Scan for the cell matching the given text and deliver its (x, y) coordinate at center. 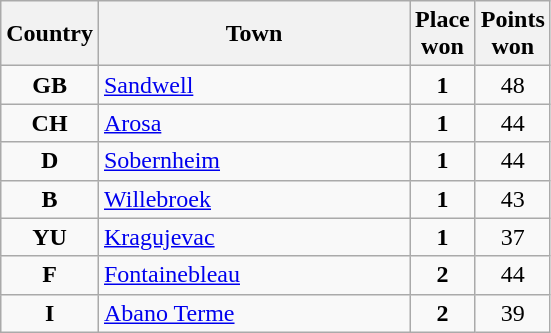
GB (50, 85)
B (50, 199)
37 (512, 237)
D (50, 161)
43 (512, 199)
Town (254, 34)
48 (512, 85)
Fontainebleau (254, 275)
Place won (443, 34)
CH (50, 123)
Sobernheim (254, 161)
Willebroek (254, 199)
YU (50, 237)
Points won (512, 34)
Sandwell (254, 85)
Abano Terme (254, 313)
Arosa (254, 123)
Country (50, 34)
Kragujevac (254, 237)
I (50, 313)
39 (512, 313)
F (50, 275)
